Extract the [x, y] coordinate from the center of the cell holding the provided text.  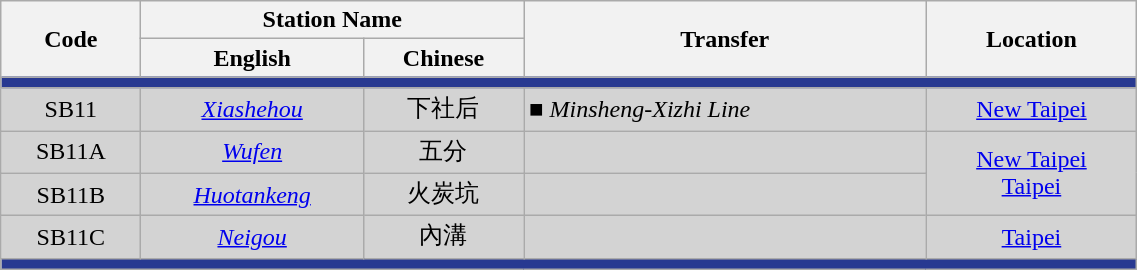
SB11 [71, 110]
火炭坑 [443, 194]
SB11A [71, 152]
Wufen [252, 152]
Neigou [252, 238]
下社后 [443, 110]
English [252, 58]
SB11C [71, 238]
Transfer [725, 39]
Station Name [332, 20]
Location [1032, 39]
Taipei [1032, 238]
New TaipeiTaipei [1032, 172]
New Taipei [1032, 110]
Code [71, 39]
SB11B [71, 194]
內溝 [443, 238]
Huotankeng [252, 194]
Xiashehou [252, 110]
五分 [443, 152]
■ Minsheng-Xizhi Line [725, 110]
Chinese [443, 58]
